From the cell containing the given text, extract its center point as [X, Y] coordinate. 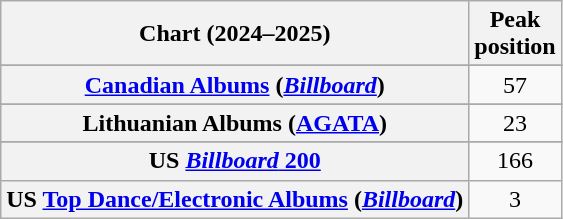
Chart (2024–2025) [235, 34]
57 [515, 85]
Peakposition [515, 34]
3 [515, 199]
Canadian Albums (Billboard) [235, 85]
Lithuanian Albums (AGATA) [235, 123]
US Top Dance/Electronic Albums (Billboard) [235, 199]
23 [515, 123]
166 [515, 161]
US Billboard 200 [235, 161]
